Scan for the cell matching the given text and deliver its [x, y] coordinate at center. 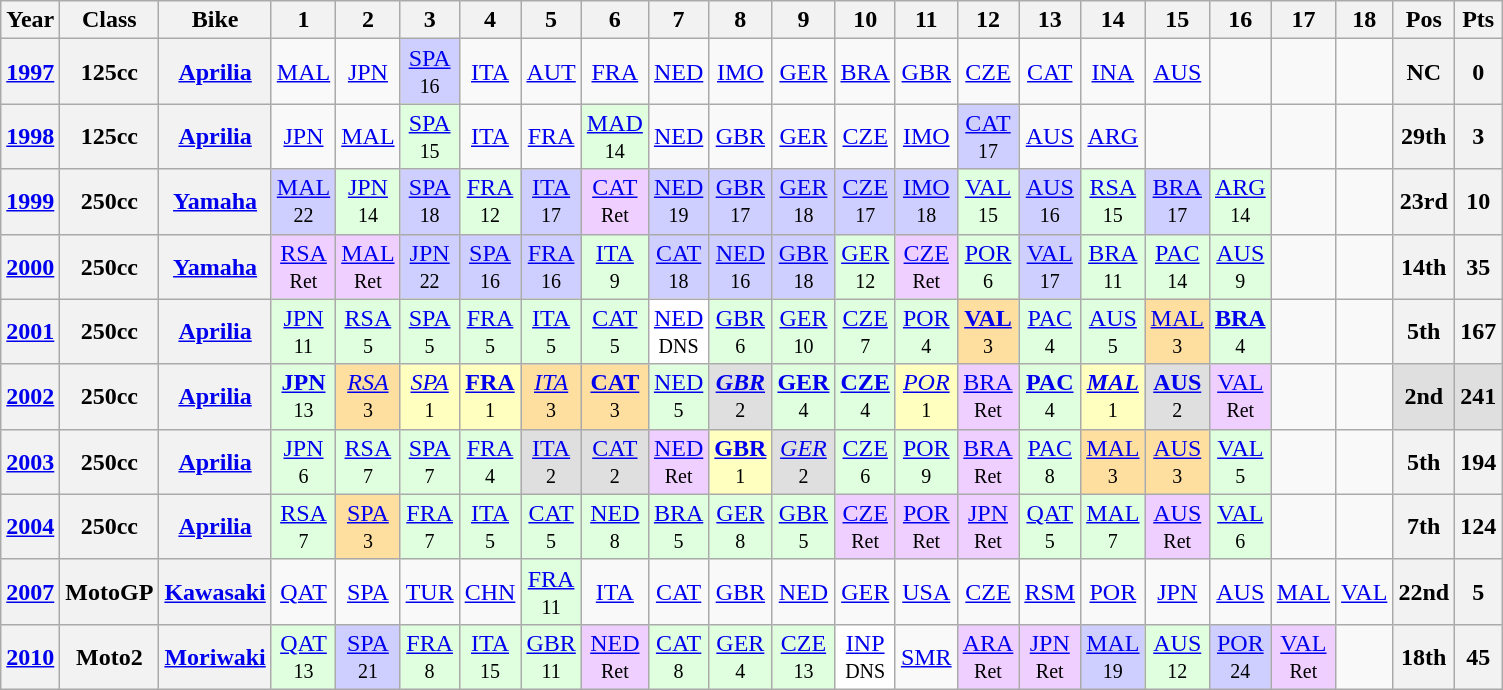
BRA4 [1240, 332]
CZE13 [804, 656]
POR6 [988, 266]
FRA12 [490, 202]
AUSRet [1177, 526]
GBR18 [804, 266]
CAT2 [614, 462]
1 [303, 20]
Moto2 [110, 656]
FRA8 [430, 656]
Bike [215, 20]
FRA7 [430, 526]
ARG [1113, 136]
GBR5 [804, 526]
VAL17 [1050, 266]
CZE7 [865, 332]
29th [1424, 136]
2001 [30, 332]
CAT18 [678, 266]
FRA1 [490, 396]
14th [1424, 266]
CAT17 [988, 136]
8 [740, 20]
JPN22 [430, 266]
PAC8 [1050, 462]
GER10 [804, 332]
NED5 [678, 396]
Kawasaki [215, 592]
35 [1478, 266]
GBR11 [551, 656]
AUS3 [1177, 462]
JPN13 [303, 396]
BRA17 [1177, 202]
AUT [551, 72]
NED19 [678, 202]
18th [1424, 656]
VAL5 [1240, 462]
SPA1 [430, 396]
GBR2 [740, 396]
194 [1478, 462]
2nd [1424, 396]
CHN [490, 592]
FRA16 [551, 266]
CZE4 [865, 396]
FRA11 [551, 592]
2003 [30, 462]
6 [614, 20]
AUS16 [1050, 202]
GER18 [804, 202]
2 [368, 20]
GBR1 [740, 462]
SPA3 [368, 526]
INPDNS [865, 656]
AUS9 [1240, 266]
ITA17 [551, 202]
Pts [1478, 20]
ITA15 [490, 656]
CAT3 [614, 396]
NC [1424, 72]
AUS2 [1177, 396]
MALRet [368, 266]
VAL15 [988, 202]
VAL6 [1240, 526]
7 [678, 20]
POR [1113, 592]
2002 [30, 396]
ARARet [988, 656]
FRA5 [490, 332]
2007 [30, 592]
CZE17 [865, 202]
11 [926, 20]
NED8 [614, 526]
7th [1424, 526]
SPA21 [368, 656]
45 [1478, 656]
14 [1113, 20]
18 [1364, 20]
Class [110, 20]
NEDDNS [678, 332]
4 [490, 20]
23rd [1424, 202]
AUS12 [1177, 656]
RSA3 [368, 396]
13 [1050, 20]
PORRet [926, 526]
167 [1478, 332]
VAL [1364, 592]
1997 [30, 72]
MotoGP [110, 592]
QAT13 [303, 656]
FRA4 [490, 462]
1999 [30, 202]
JPN14 [368, 202]
POR1 [926, 396]
MAL19 [1113, 656]
QAT [303, 592]
12 [988, 20]
RSM [1050, 592]
MAD14 [614, 136]
RSARet [303, 266]
2004 [30, 526]
IMO18 [926, 202]
CZE6 [865, 462]
MAL1 [1113, 396]
AUS5 [1113, 332]
2010 [30, 656]
NED16 [740, 266]
GER8 [740, 526]
Pos [1424, 20]
SMR [926, 656]
VAL3 [988, 332]
0 [1478, 72]
RSA5 [368, 332]
SPA15 [430, 136]
SPA [368, 592]
ARG14 [1240, 202]
BRA5 [678, 526]
SPA5 [430, 332]
POR24 [1240, 656]
QAT5 [1050, 526]
INA [1113, 72]
ITA3 [551, 396]
POR9 [926, 462]
1998 [30, 136]
POR4 [926, 332]
ITA2 [551, 462]
SPA18 [430, 202]
BRA11 [1113, 266]
ITA9 [614, 266]
15 [1177, 20]
16 [1240, 20]
GER2 [804, 462]
PAC14 [1177, 266]
MAL7 [1113, 526]
22nd [1424, 592]
RSA15 [1113, 202]
GBR6 [740, 332]
SPA7 [430, 462]
BRA [865, 72]
Year [30, 20]
JPN6 [303, 462]
Moriwaki [215, 656]
USA [926, 592]
GBR17 [740, 202]
2000 [30, 266]
CAT8 [678, 656]
MAL22 [303, 202]
124 [1478, 526]
TUR [430, 592]
CATRet [614, 202]
JPN11 [303, 332]
241 [1478, 396]
17 [1303, 20]
9 [804, 20]
GER12 [865, 266]
